Extract the (X, Y) coordinate from the center of the cell holding the provided text.  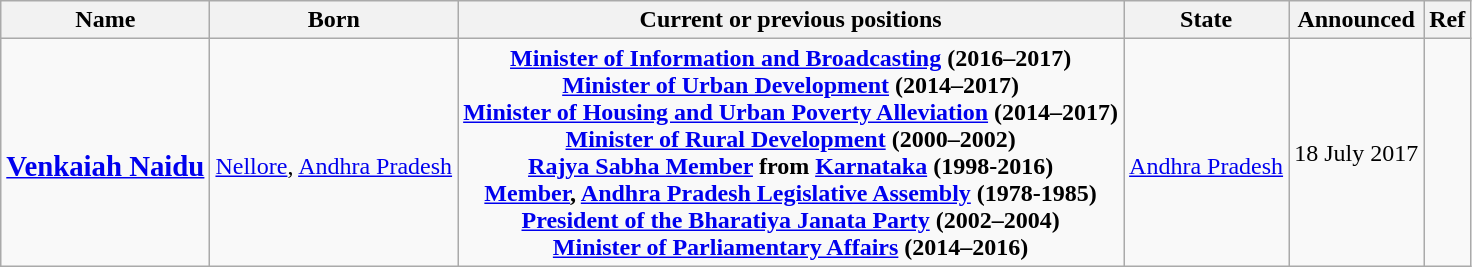
Name (106, 20)
Venkaiah Naidu (106, 152)
18 July 2017 (1356, 152)
Andhra Pradesh (1206, 152)
Ref (1448, 20)
Current or previous positions (791, 20)
Born (334, 20)
Nellore, Andhra Pradesh (334, 152)
Announced (1356, 20)
State (1206, 20)
